Search for the cell housing the specified text and yield its [X, Y] center coordinate. 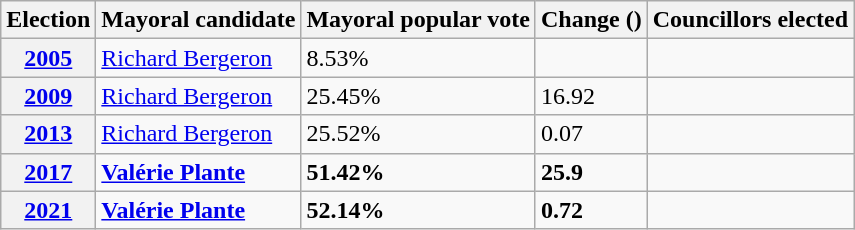
Councillors elected [750, 20]
Mayoral popular vote [418, 20]
Election [48, 20]
2021 [48, 210]
2017 [48, 172]
0.72 [591, 210]
Mayoral candidate [198, 20]
2009 [48, 96]
25.9 [591, 172]
Change () [591, 20]
25.45% [418, 96]
0.07 [591, 134]
52.14% [418, 210]
51.42% [418, 172]
25.52% [418, 134]
2005 [48, 58]
16.92 [591, 96]
2013 [48, 134]
8.53% [418, 58]
